Determine the [x, y] coordinate at the center of the cell enclosing the given text.  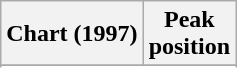
Peakposition [189, 34]
Chart (1997) [72, 34]
